Determine the (x, y) coordinate at the center of the cell enclosing the given text.  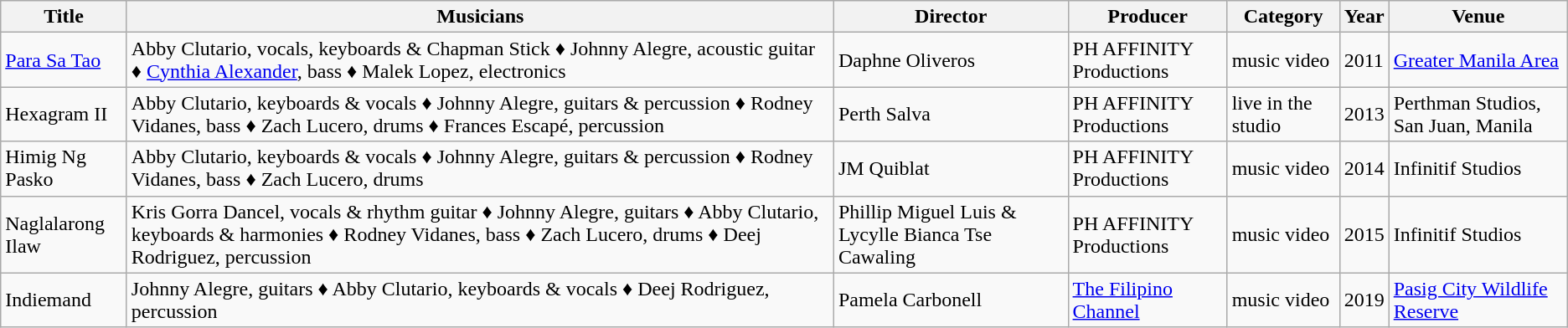
Perthman Studios, San Juan, Manila (1478, 114)
Indiemand (64, 300)
2013 (1364, 114)
Producer (1148, 17)
Title (64, 17)
Director (951, 17)
JM Quiblat (951, 169)
Pasig City Wildlife Reserve (1478, 300)
Perth Salva (951, 114)
2011 (1364, 60)
Phillip Miguel Luis & Lycylle Bianca Tse Cawaling (951, 234)
Category (1283, 17)
Abby Clutario, keyboards & vocals ♦ Johnny Alegre, guitars & percussion ♦ Rodney Vidanes, bass ♦ Zach Lucero, drums (480, 169)
The Filipino Channel (1148, 300)
Abby Clutario, keyboards & vocals ♦ Johnny Alegre, guitars & percussion ♦ Rodney Vidanes, bass ♦ Zach Lucero, drums ♦ Frances Escapé, percussion (480, 114)
Himig Ng Pasko (64, 169)
Pamela Carbonell (951, 300)
2019 (1364, 300)
2014 (1364, 169)
Abby Clutario, vocals, keyboards & Chapman Stick ♦ Johnny Alegre, acoustic guitar ♦ Cynthia Alexander, bass ♦ Malek Lopez, electronics (480, 60)
Year (1364, 17)
Musicians (480, 17)
Daphne Oliveros (951, 60)
live in the studio (1283, 114)
2015 (1364, 234)
Hexagram II (64, 114)
Johnny Alegre, guitars ♦ Abby Clutario, keyboards & vocals ♦ Deej Rodriguez, percussion (480, 300)
Venue (1478, 17)
Para Sa Tao (64, 60)
Naglalarong Ilaw (64, 234)
Greater Manila Area (1478, 60)
